For the text-containing cell, return its midpoint in [x, y] coordinate format. 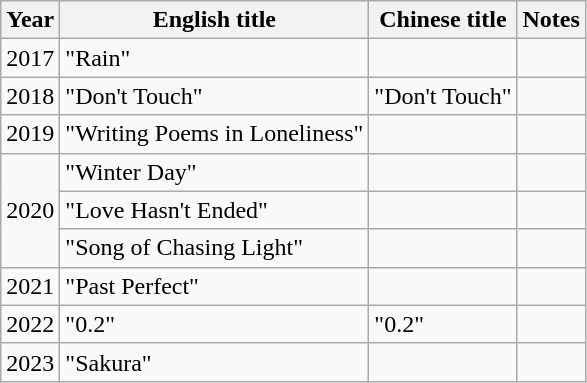
2020 [30, 210]
"Song of Chasing Light" [214, 248]
Chinese title [443, 20]
2019 [30, 134]
"Winter Day" [214, 172]
2021 [30, 286]
Notes [551, 20]
Year [30, 20]
"Sakura" [214, 362]
2017 [30, 58]
"Past Perfect" [214, 286]
"Rain" [214, 58]
English title [214, 20]
2018 [30, 96]
2022 [30, 324]
2023 [30, 362]
"Love Hasn't Ended" [214, 210]
"Writing Poems in Loneliness" [214, 134]
